Identify which cell holds the provided text, then report its [x, y] central coordinate. 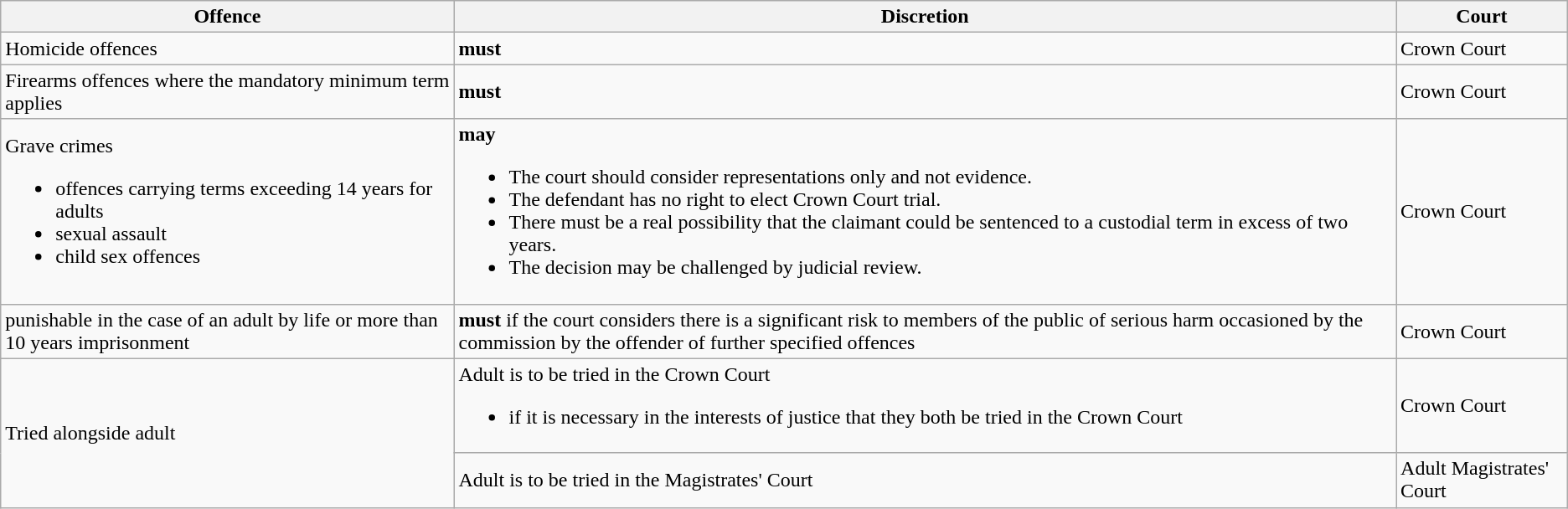
punishable in the case of an adult by life or more than 10 years imprisonment [228, 332]
Adult is to be tried in the Crown Courtif it is necessary in the interests of justice that they both be tried in the Crown Court [925, 405]
Adult is to be tried in the Magistrates' Court [925, 481]
Firearms offences where the mandatory minimum term applies [228, 92]
Tried alongside adult [228, 433]
Offence [228, 17]
Grave crimesoffences carrying terms exceeding 14 years for adultssexual assaultchild sex offences [228, 211]
Adult Magistrates' Court [1483, 481]
Discretion [925, 17]
Court [1483, 17]
Homicide offences [228, 49]
